Identify which cell holds the provided text, then report its (x, y) central coordinate. 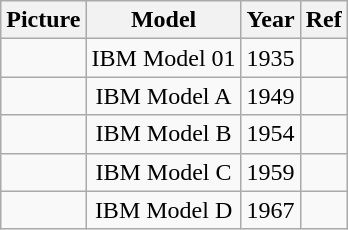
IBM Model B (164, 134)
Model (164, 20)
1959 (270, 172)
1954 (270, 134)
1949 (270, 96)
IBM Model C (164, 172)
Picture (44, 20)
1935 (270, 58)
Ref (324, 20)
IBM Model 01 (164, 58)
IBM Model D (164, 210)
Year (270, 20)
IBM Model A (164, 96)
1967 (270, 210)
